Detect which cell encompasses the target text, then output its (x, y) center coordinate. 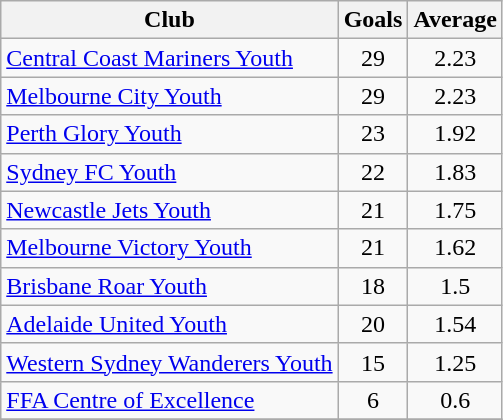
Melbourne City Youth (170, 96)
0.6 (456, 400)
Newcastle Jets Youth (170, 210)
22 (373, 172)
Adelaide United Youth (170, 324)
1.62 (456, 248)
1.25 (456, 362)
Perth Glory Youth (170, 134)
1.92 (456, 134)
Melbourne Victory Youth (170, 248)
Western Sydney Wanderers Youth (170, 362)
1.75 (456, 210)
1.5 (456, 286)
Central Coast Mariners Youth (170, 58)
1.54 (456, 324)
Club (170, 20)
15 (373, 362)
FFA Centre of Excellence (170, 400)
6 (373, 400)
Sydney FC Youth (170, 172)
1.83 (456, 172)
Average (456, 20)
20 (373, 324)
Brisbane Roar Youth (170, 286)
Goals (373, 20)
23 (373, 134)
18 (373, 286)
